Output the (x, y) coordinate of the center of the cell containing the given text.  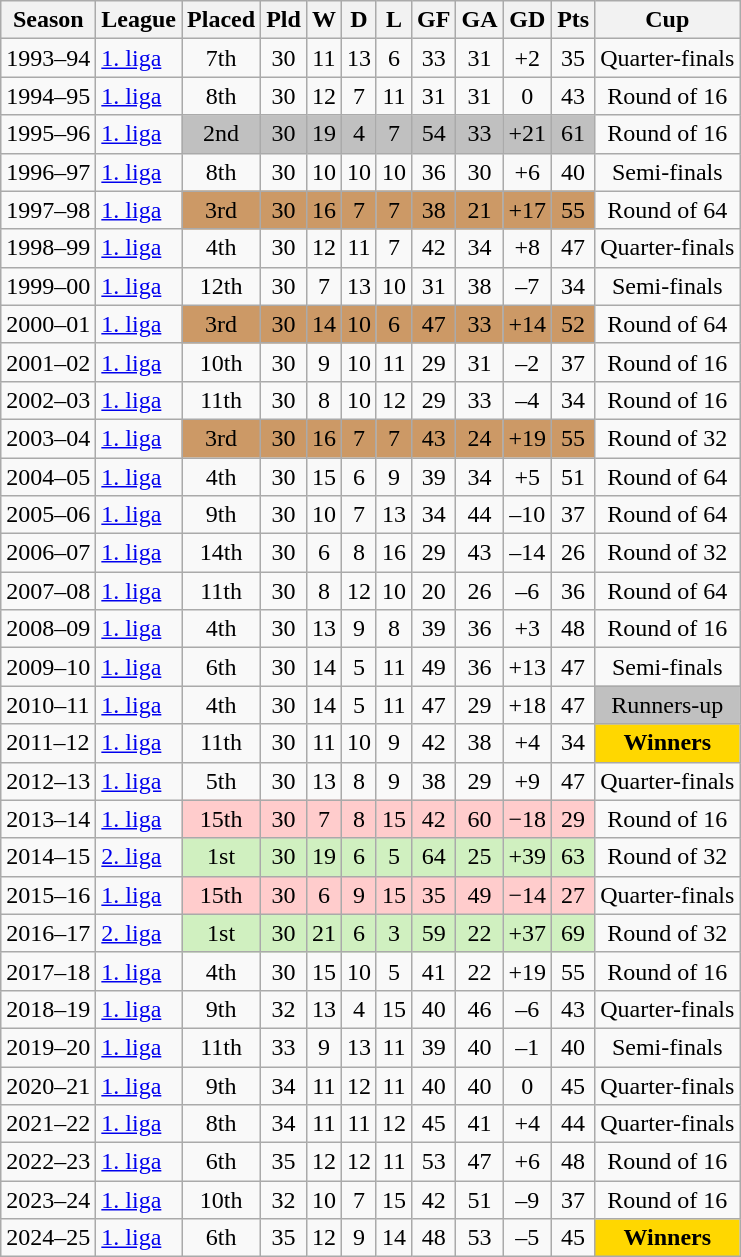
D (358, 20)
2013–14 (48, 819)
–9 (528, 1200)
L (394, 20)
2002–03 (48, 400)
20 (434, 591)
+3 (528, 629)
2023–24 (48, 1200)
+9 (528, 781)
1998–99 (48, 248)
2010–11 (48, 705)
2024–25 (48, 1238)
54 (434, 134)
27 (574, 895)
5th (222, 781)
2016–17 (48, 933)
24 (480, 438)
−14 (528, 895)
–14 (528, 553)
2007–08 (48, 591)
69 (574, 933)
2015–16 (48, 895)
+5 (528, 477)
+8 (528, 248)
2004–05 (48, 477)
Pts (574, 20)
2001–02 (48, 362)
59 (434, 933)
1994–95 (48, 96)
+21 (528, 134)
2020–21 (48, 1085)
2021–22 (48, 1124)
+14 (528, 324)
–7 (528, 286)
2014–15 (48, 857)
–4 (528, 400)
2006–07 (48, 553)
61 (574, 134)
1995–96 (48, 134)
–1 (528, 1047)
+37 (528, 933)
46 (480, 1009)
1993–94 (48, 58)
2005–06 (48, 515)
+18 (528, 705)
3 (394, 933)
+13 (528, 667)
W (324, 20)
–2 (528, 362)
14th (222, 553)
Cup (668, 20)
+39 (528, 857)
2nd (222, 134)
+17 (528, 210)
64 (434, 857)
12th (222, 286)
Runners-up (668, 705)
+2 (528, 58)
2008–09 (48, 629)
2003–04 (48, 438)
Season (48, 20)
League (139, 20)
2011–12 (48, 743)
2017–18 (48, 971)
52 (574, 324)
2000–01 (48, 324)
−18 (528, 819)
1996–97 (48, 172)
2018–19 (48, 1009)
Placed (222, 20)
25 (480, 857)
2012–13 (48, 781)
60 (480, 819)
2022–23 (48, 1162)
GA (480, 20)
–10 (528, 515)
1997–98 (48, 210)
GD (528, 20)
2009–10 (48, 667)
–5 (528, 1238)
GF (434, 20)
63 (574, 857)
1999–00 (48, 286)
7th (222, 58)
Pld (284, 20)
2019–20 (48, 1047)
